Extract the [X, Y] coordinate from the center of the cell holding the provided text.  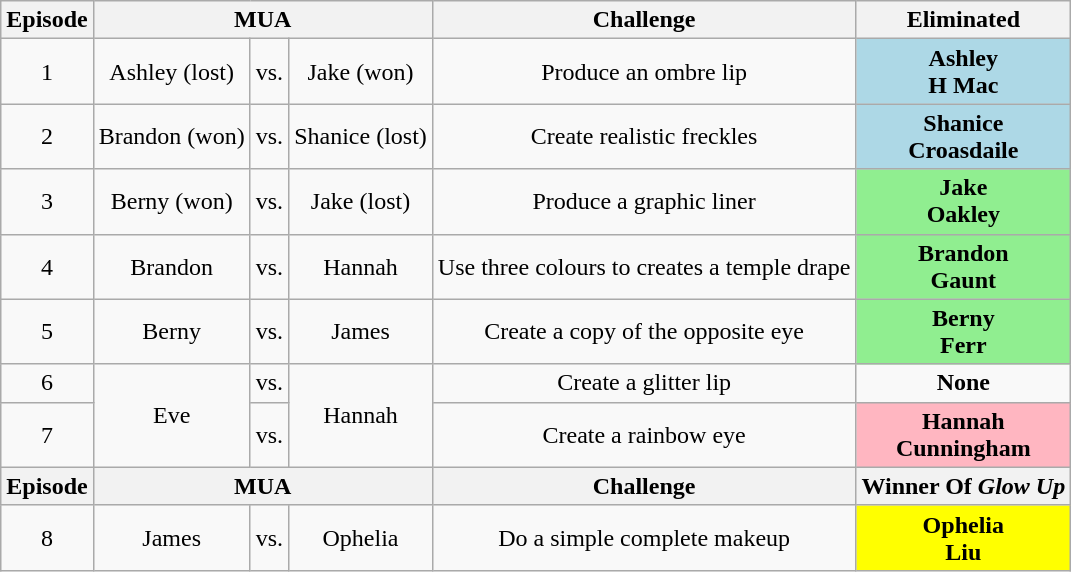
Berny [172, 332]
Ophelia [361, 538]
Berny (won) [172, 202]
Hannah Cunningham [964, 434]
Jake (lost) [361, 202]
Shanice Croasdaile [964, 136]
Brandon Gaunt [964, 266]
Brandon [172, 266]
Ashley H Mac [964, 72]
Eve [172, 416]
Create a glitter lip [644, 383]
Ophelia Liu [964, 538]
Create realistic freckles [644, 136]
Create a copy of the opposite eye [644, 332]
Eliminated [964, 20]
3 [47, 202]
Jake (won) [361, 72]
4 [47, 266]
None [964, 383]
6 [47, 383]
Shanice (lost) [361, 136]
Berny Ferr [964, 332]
1 [47, 72]
Brandon (won) [172, 136]
Produce an ombre lip [644, 72]
Produce a graphic liner [644, 202]
Jake Oakley [964, 202]
Create a rainbow eye [644, 434]
8 [47, 538]
2 [47, 136]
Use three colours to creates a temple drape [644, 266]
Do a simple complete makeup [644, 538]
Ashley (lost) [172, 72]
Winner Of Glow Up [964, 486]
5 [47, 332]
7 [47, 434]
